For the text-containing cell, return its midpoint in [X, Y] coordinate format. 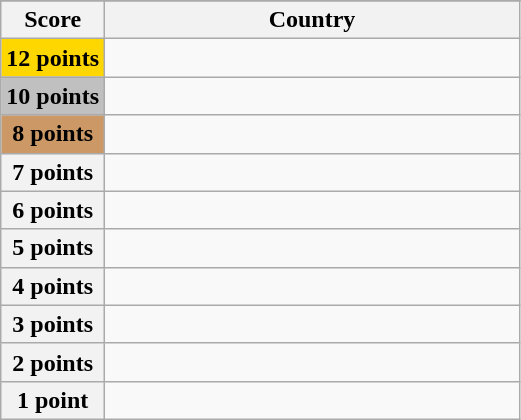
4 points [53, 286]
Country [312, 20]
12 points [53, 58]
1 point [53, 400]
10 points [53, 96]
Score [53, 20]
5 points [53, 248]
7 points [53, 172]
8 points [53, 134]
6 points [53, 210]
3 points [53, 324]
2 points [53, 362]
